Identify which cell holds the provided text, then report its [X, Y] central coordinate. 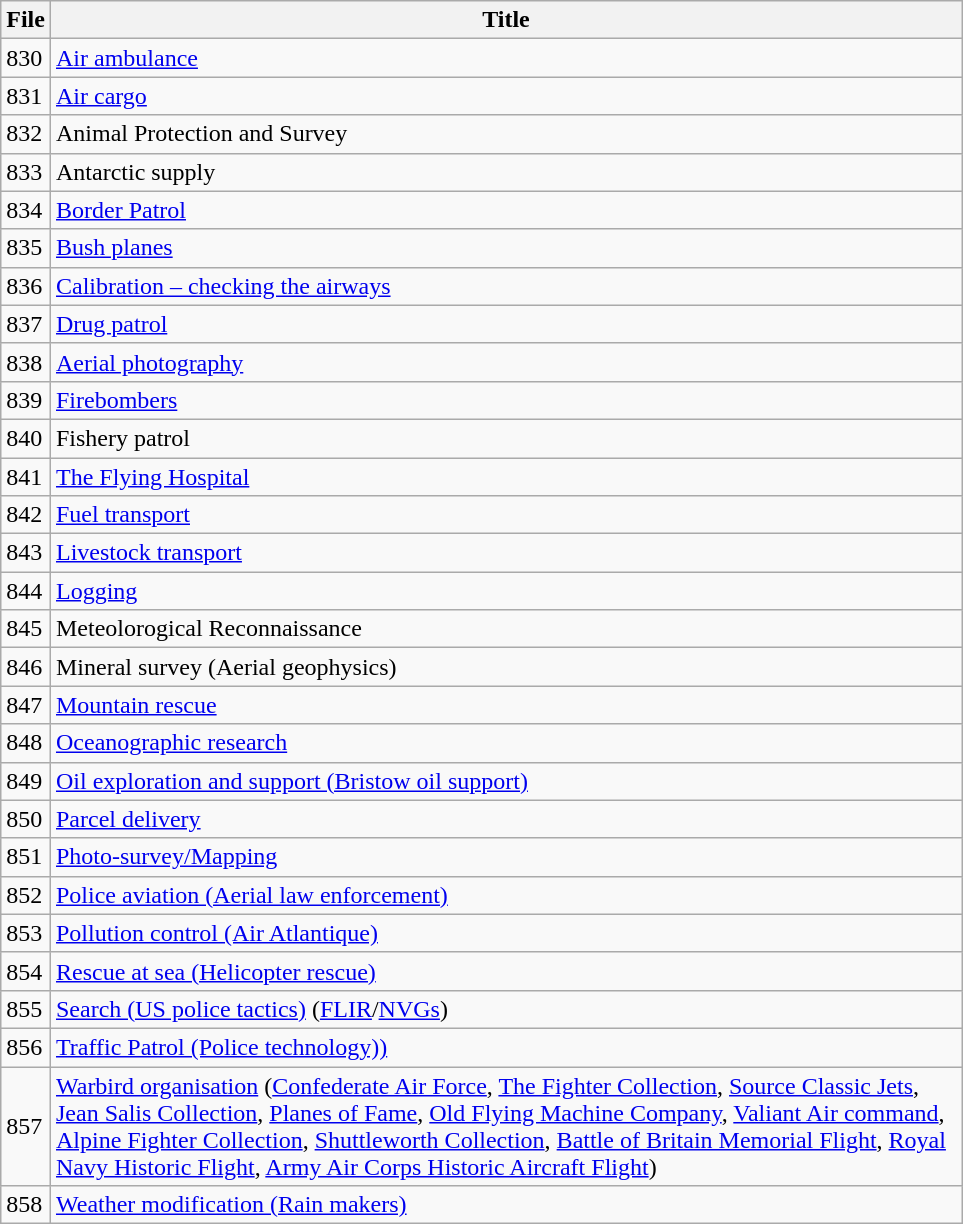
838 [26, 362]
Bush planes [506, 248]
Pollution control (Air Atlantique) [506, 933]
841 [26, 477]
835 [26, 248]
850 [26, 819]
857 [26, 1126]
Fuel transport [506, 515]
Traffic Patrol (Police technology)) [506, 1047]
832 [26, 134]
Mineral survey (Aerial geophysics) [506, 667]
856 [26, 1047]
Drug patrol [506, 324]
Rescue at sea (Helicopter rescue) [506, 971]
839 [26, 400]
Oil exploration and support (Bristow oil support) [506, 781]
844 [26, 591]
Calibration – checking the airways [506, 286]
834 [26, 210]
Air cargo [506, 96]
Parcel delivery [506, 819]
Logging [506, 591]
858 [26, 1205]
833 [26, 172]
Antarctic supply [506, 172]
853 [26, 933]
The Flying Hospital [506, 477]
Search (US police tactics) (FLIR/NVGs) [506, 1009]
Border Patrol [506, 210]
840 [26, 438]
846 [26, 667]
830 [26, 58]
855 [26, 1009]
File [26, 20]
Photo-survey/Mapping [506, 857]
Animal Protection and Survey [506, 134]
851 [26, 857]
847 [26, 705]
852 [26, 895]
848 [26, 743]
Livestock transport [506, 553]
842 [26, 515]
Air ambulance [506, 58]
Police aviation (Aerial law enforcement) [506, 895]
845 [26, 629]
836 [26, 286]
843 [26, 553]
Fishery patrol [506, 438]
Weather modification (Rain makers) [506, 1205]
831 [26, 96]
Title [506, 20]
Aerial photography [506, 362]
849 [26, 781]
Firebombers [506, 400]
Oceanographic research [506, 743]
Meteolorogical Reconnaissance [506, 629]
Mountain rescue [506, 705]
837 [26, 324]
854 [26, 971]
